Extract the [X, Y] coordinate from the center of the cell holding the provided text.  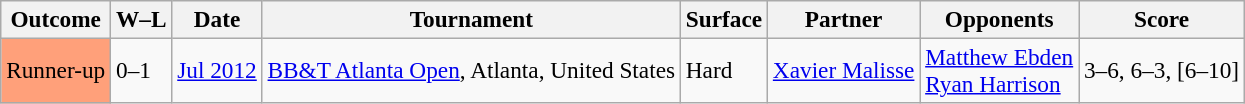
Score [1162, 19]
Date [217, 19]
Jul 2012 [217, 70]
0–1 [142, 70]
Outcome [56, 19]
Matthew Ebden Ryan Harrison [1000, 70]
Hard [724, 70]
Xavier Malisse [843, 70]
Surface [724, 19]
3–6, 6–3, [6–10] [1162, 70]
BB&T Atlanta Open, Atlanta, United States [471, 70]
W–L [142, 19]
Opponents [1000, 19]
Partner [843, 19]
Tournament [471, 19]
Runner-up [56, 70]
